Extract the (x, y) coordinate from the center of the cell holding the provided text.  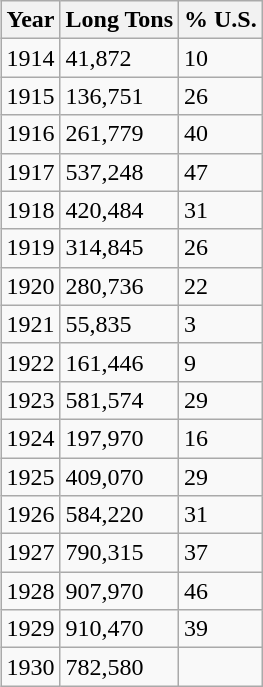
40 (221, 134)
197,970 (119, 438)
1923 (30, 400)
581,574 (119, 400)
314,845 (119, 248)
22 (221, 286)
% U.S. (221, 20)
261,779 (119, 134)
47 (221, 172)
1922 (30, 362)
1914 (30, 58)
1926 (30, 515)
55,835 (119, 324)
10 (221, 58)
3 (221, 324)
1920 (30, 286)
161,446 (119, 362)
782,580 (119, 667)
1928 (30, 591)
16 (221, 438)
1924 (30, 438)
1917 (30, 172)
1921 (30, 324)
420,484 (119, 210)
Year (30, 20)
1919 (30, 248)
409,070 (119, 477)
1916 (30, 134)
136,751 (119, 96)
790,315 (119, 553)
1915 (30, 96)
Long Tons (119, 20)
1925 (30, 477)
1930 (30, 667)
1929 (30, 629)
37 (221, 553)
1927 (30, 553)
1918 (30, 210)
39 (221, 629)
9 (221, 362)
537,248 (119, 172)
910,470 (119, 629)
46 (221, 591)
584,220 (119, 515)
280,736 (119, 286)
41,872 (119, 58)
907,970 (119, 591)
